Find where the given text appears and provide that cell's center as [x, y] coordinate. 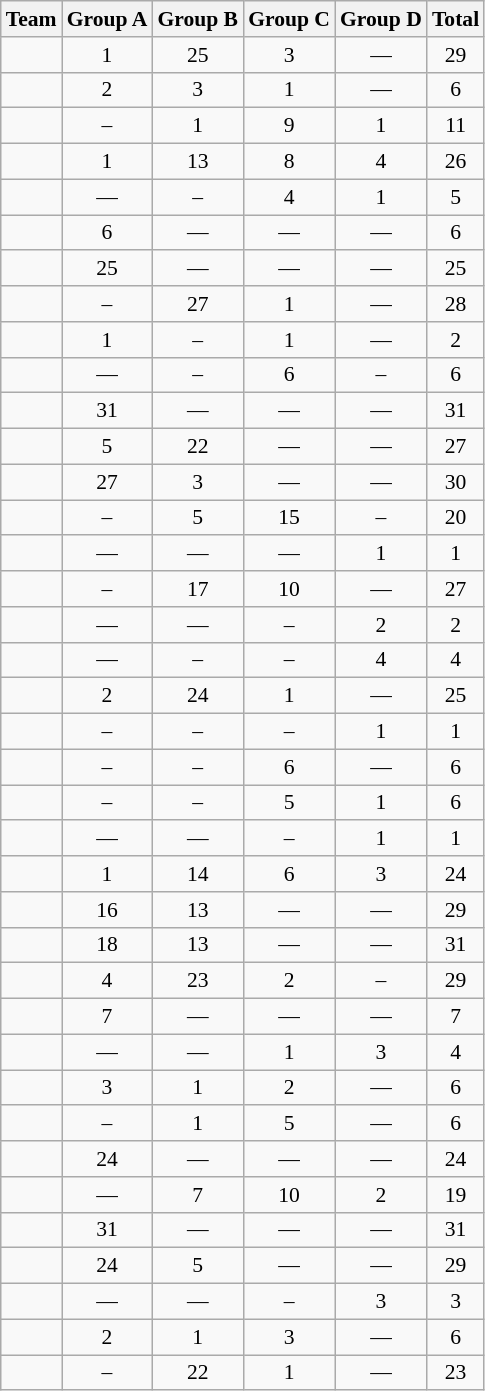
Group B [198, 19]
15 [289, 518]
16 [108, 910]
Total [456, 19]
19 [456, 1195]
Team [32, 19]
8 [289, 162]
17 [198, 589]
18 [108, 945]
28 [456, 304]
30 [456, 482]
14 [198, 874]
26 [456, 162]
Group C [289, 19]
20 [456, 518]
Group A [108, 19]
9 [289, 126]
Group D [381, 19]
11 [456, 126]
